Detect which cell encompasses the target text, then output its [x, y] center coordinate. 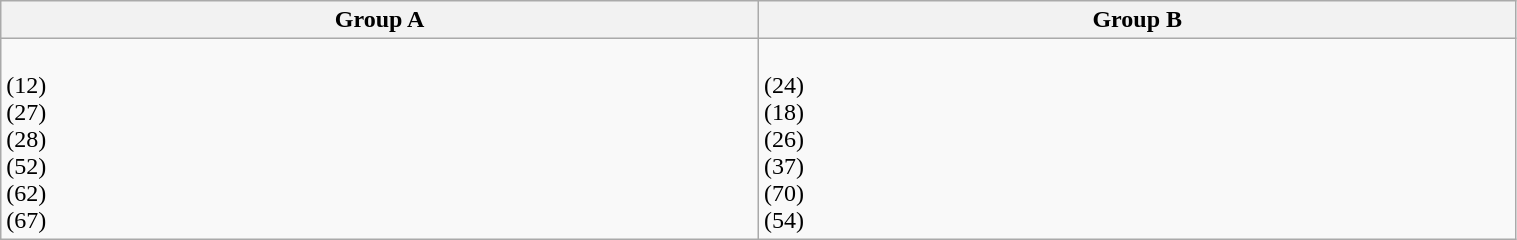
Group B [1137, 20]
(24) (18) (26) (37) (70) (54) [1137, 139]
(12) (27) (28) (52) (62) (67) [380, 139]
Group A [380, 20]
